Find where the given text appears and provide that cell's center as [X, Y] coordinate. 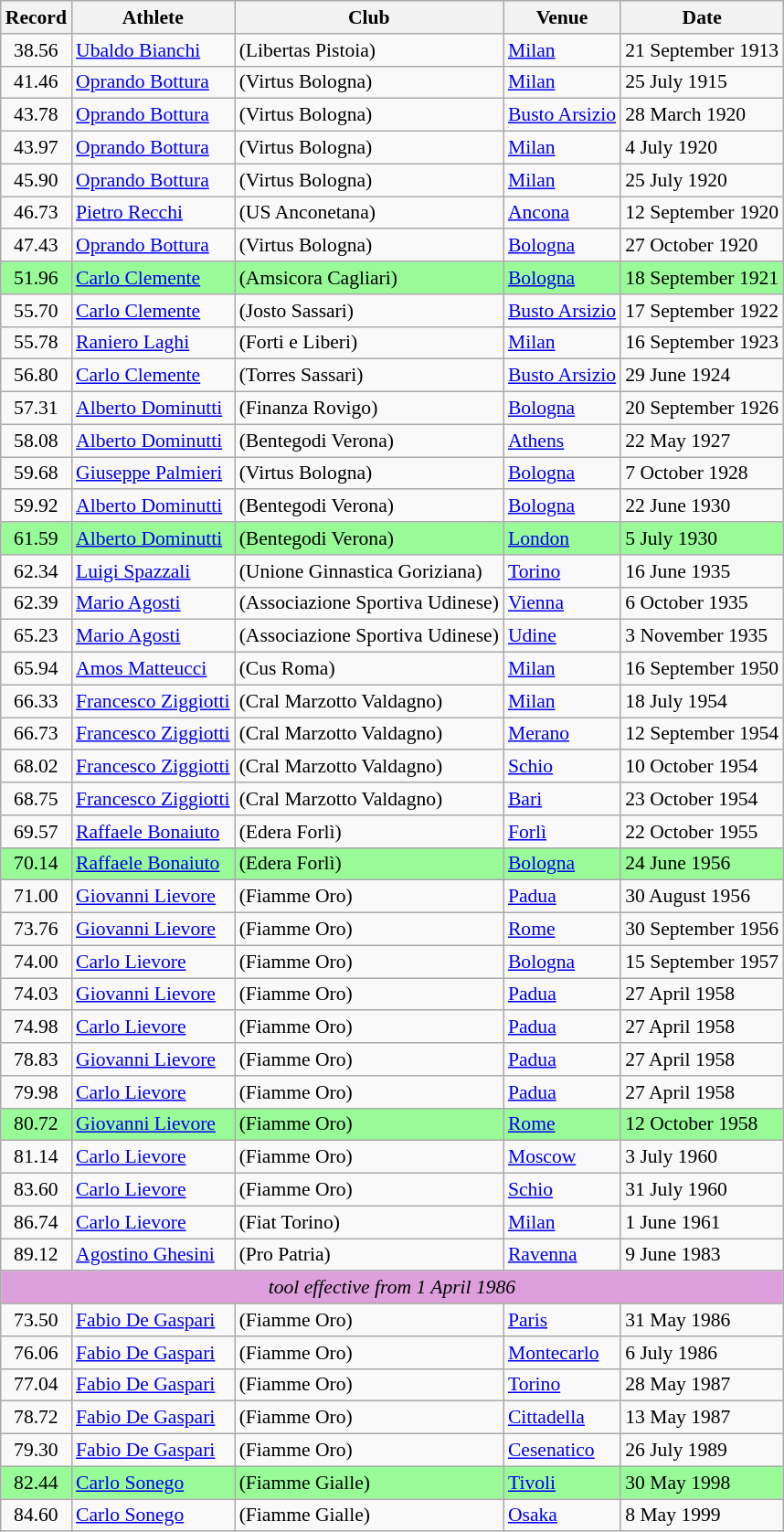
76.06 [37, 1353]
Osaka [562, 1516]
22 May 1927 [702, 441]
22 June 1930 [702, 506]
Venue [562, 17]
tool effective from 1 April 1986 [392, 1288]
59.92 [37, 506]
69.57 [37, 832]
Ravenna [562, 1255]
73.76 [37, 930]
Giuseppe Palmieri [154, 473]
43.97 [37, 148]
6 July 1986 [702, 1353]
65.23 [37, 636]
84.60 [37, 1516]
25 July 1915 [702, 82]
Athens [562, 441]
56.80 [37, 376]
7 October 1928 [702, 473]
16 June 1935 [702, 571]
28 May 1987 [702, 1385]
Cesenatico [562, 1451]
79.98 [37, 1092]
55.70 [37, 311]
79.30 [37, 1451]
15 September 1957 [702, 962]
12 September 1920 [702, 213]
Paris [562, 1320]
21 September 1913 [702, 50]
46.73 [37, 213]
Amos Matteucci [154, 669]
74.03 [37, 995]
6 October 1935 [702, 603]
27 October 1920 [702, 246]
83.60 [37, 1190]
30 May 1998 [702, 1483]
Agostino Ghesini [154, 1255]
(Fiat Torino) [369, 1222]
(Josto Sassari) [369, 311]
4 July 1920 [702, 148]
25 July 1920 [702, 180]
26 July 1989 [702, 1451]
12 October 1958 [702, 1124]
Record [37, 17]
55.78 [37, 343]
23 October 1954 [702, 799]
London [562, 538]
9 June 1983 [702, 1255]
Udine [562, 636]
(Forti e Liberi) [369, 343]
71.00 [37, 897]
68.02 [37, 767]
28 March 1920 [702, 115]
22 October 1955 [702, 832]
3 November 1935 [702, 636]
(US Anconetana) [369, 213]
Pietro Recchi [154, 213]
(Finanza Rovigo) [369, 409]
17 September 1922 [702, 311]
Merano [562, 734]
57.31 [37, 409]
Moscow [562, 1157]
29 June 1924 [702, 376]
68.75 [37, 799]
74.00 [37, 962]
3 July 1960 [702, 1157]
77.04 [37, 1385]
41.46 [37, 82]
Luigi Spazzali [154, 571]
Raniero Laghi [154, 343]
10 October 1954 [702, 767]
31 July 1960 [702, 1190]
70.14 [37, 864]
(Cus Roma) [369, 669]
47.43 [37, 246]
Club [369, 17]
18 September 1921 [702, 278]
86.74 [37, 1222]
Cittadella [562, 1418]
62.34 [37, 571]
58.08 [37, 441]
78.83 [37, 1059]
89.12 [37, 1255]
18 July 1954 [702, 701]
38.56 [37, 50]
65.94 [37, 669]
Ubaldo Bianchi [154, 50]
Forlì [562, 832]
Ancona [562, 213]
62.39 [37, 603]
16 September 1950 [702, 669]
31 May 1986 [702, 1320]
Tivoli [562, 1483]
66.33 [37, 701]
81.14 [37, 1157]
61.59 [37, 538]
82.44 [37, 1483]
73.50 [37, 1320]
16 September 1923 [702, 343]
5 July 1930 [702, 538]
12 September 1954 [702, 734]
(Torres Sassari) [369, 376]
30 September 1956 [702, 930]
51.96 [37, 278]
(Libertas Pistoia) [369, 50]
13 May 1987 [702, 1418]
20 September 1926 [702, 409]
8 May 1999 [702, 1516]
43.78 [37, 115]
80.72 [37, 1124]
78.72 [37, 1418]
74.98 [37, 1027]
Bari [562, 799]
24 June 1956 [702, 864]
66.73 [37, 734]
45.90 [37, 180]
Vienna [562, 603]
Athlete [154, 17]
1 June 1961 [702, 1222]
(Amsicora Cagliari) [369, 278]
(Pro Patria) [369, 1255]
(Unione Ginnastica Goriziana) [369, 571]
59.68 [37, 473]
30 August 1956 [702, 897]
Montecarlo [562, 1353]
Date [702, 17]
